Determine the (X, Y) coordinate at the center of the cell enclosing the given text.  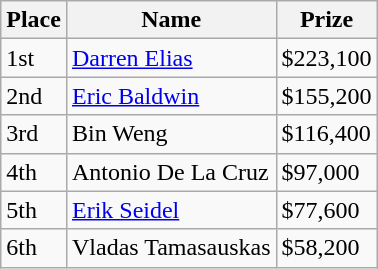
$223,100 (326, 58)
$116,400 (326, 134)
Erik Seidel (171, 210)
$97,000 (326, 172)
6th (34, 248)
Prize (326, 20)
4th (34, 172)
$155,200 (326, 96)
2nd (34, 96)
Darren Elias (171, 58)
Antonio De La Cruz (171, 172)
Bin Weng (171, 134)
$77,600 (326, 210)
1st (34, 58)
$58,200 (326, 248)
5th (34, 210)
Eric Baldwin (171, 96)
Place (34, 20)
Vladas Tamasauskas (171, 248)
Name (171, 20)
3rd (34, 134)
